Pinpoint the cell where the given text exists, returning its [X, Y] midpoint coordinate. 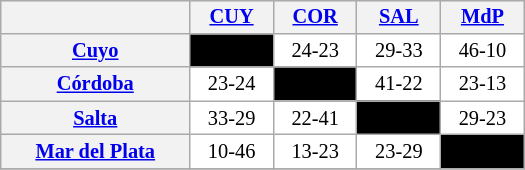
CUY [232, 17]
24-23 [315, 51]
Córdoba [96, 84]
46-10 [483, 51]
10-46 [232, 152]
Salta [96, 118]
33-29 [232, 118]
MdP [483, 17]
29-33 [399, 51]
23-24 [232, 84]
41-22 [399, 84]
Mar del Plata [96, 152]
COR [315, 17]
SAL [399, 17]
13-23 [315, 152]
Cuyo [96, 51]
23-29 [399, 152]
22-41 [315, 118]
23-13 [483, 84]
29-23 [483, 118]
